Capture the cell that displays the provided text and extract its [X, Y] central coordinate. 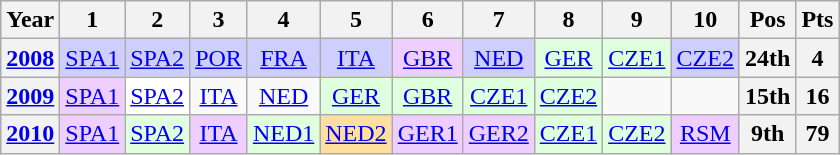
NED1 [283, 134]
FRA [283, 58]
Pts [818, 20]
Year [30, 20]
24th [767, 58]
3 [219, 20]
2009 [30, 96]
7 [498, 20]
6 [428, 20]
10 [705, 20]
16 [818, 96]
2008 [30, 58]
RSM [705, 134]
GER2 [498, 134]
8 [568, 20]
GER1 [428, 134]
POR [219, 58]
1 [92, 20]
NED2 [356, 134]
2010 [30, 134]
9 [637, 20]
5 [356, 20]
15th [767, 96]
79 [818, 134]
2 [158, 20]
Pos [767, 20]
9th [767, 134]
